Find where the given text appears and provide that cell's center as [X, Y] coordinate. 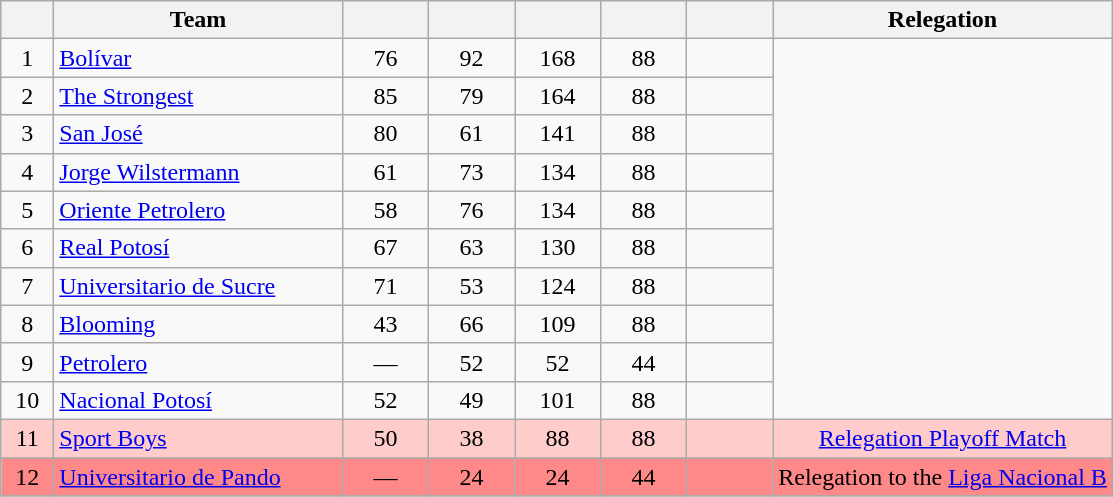
Oriente Petrolero [198, 210]
85 [385, 96]
50 [385, 438]
38 [471, 438]
1 [28, 58]
San José [198, 134]
109 [557, 324]
4 [28, 172]
3 [28, 134]
79 [471, 96]
7 [28, 286]
71 [385, 286]
53 [471, 286]
168 [557, 58]
92 [471, 58]
6 [28, 248]
130 [557, 248]
Jorge Wilstermann [198, 172]
Universitario de Pando [198, 477]
63 [471, 248]
11 [28, 438]
164 [557, 96]
Relegation [943, 20]
Universitario de Sucre [198, 286]
80 [385, 134]
73 [471, 172]
43 [385, 324]
2 [28, 96]
66 [471, 324]
Relegation Playoff Match [943, 438]
141 [557, 134]
Petrolero [198, 362]
Relegation to the Liga Nacional B [943, 477]
Bolívar [198, 58]
The Strongest [198, 96]
Real Potosí [198, 248]
8 [28, 324]
101 [557, 400]
5 [28, 210]
58 [385, 210]
124 [557, 286]
49 [471, 400]
12 [28, 477]
67 [385, 248]
10 [28, 400]
Nacional Potosí [198, 400]
9 [28, 362]
Team [198, 20]
Sport Boys [198, 438]
Blooming [198, 324]
